Return the (X, Y) coordinate for the center point of the cell that contains the specified text.  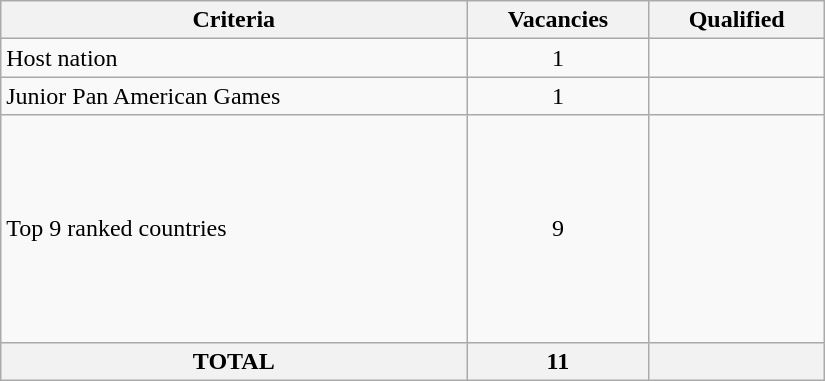
Qualified (736, 20)
Host nation (234, 58)
Criteria (234, 20)
TOTAL (234, 361)
Junior Pan American Games (234, 96)
11 (558, 361)
Vacancies (558, 20)
9 (558, 228)
Top 9 ranked countries (234, 228)
